Search for the cell housing the specified text and yield its (x, y) center coordinate. 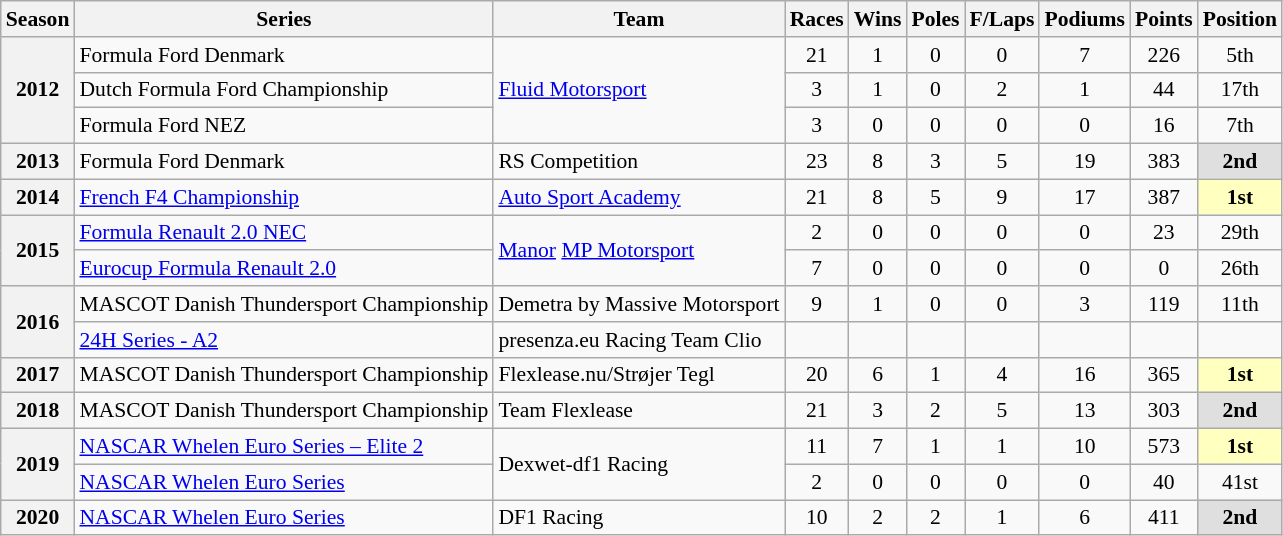
Manor MP Motorsport (638, 250)
Auto Sport Academy (638, 197)
13 (1084, 411)
41st (1240, 482)
French F4 Championship (284, 197)
26th (1240, 269)
DF1 Racing (638, 518)
Poles (935, 19)
Eurocup Formula Renault 2.0 (284, 269)
11th (1240, 304)
Formula Renault 2.0 NEC (284, 233)
7th (1240, 126)
NASCAR Whelen Euro Series – Elite 2 (284, 447)
19 (1084, 162)
Races (817, 19)
17 (1084, 197)
Podiums (1084, 19)
F/Laps (1002, 19)
2016 (38, 322)
44 (1164, 90)
2013 (38, 162)
presenza.eu Racing Team Clio (638, 340)
RS Competition (638, 162)
226 (1164, 55)
Demetra by Massive Motorsport (638, 304)
383 (1164, 162)
Team (638, 19)
303 (1164, 411)
119 (1164, 304)
Dutch Formula Ford Championship (284, 90)
Team Flexlease (638, 411)
Points (1164, 19)
24H Series - A2 (284, 340)
40 (1164, 482)
17th (1240, 90)
2015 (38, 250)
5th (1240, 55)
2017 (38, 375)
Series (284, 19)
Dexwet-df1 Racing (638, 464)
Fluid Motorsport (638, 90)
Position (1240, 19)
2018 (38, 411)
11 (817, 447)
2020 (38, 518)
29th (1240, 233)
2012 (38, 90)
4 (1002, 375)
2014 (38, 197)
Formula Ford NEZ (284, 126)
573 (1164, 447)
411 (1164, 518)
387 (1164, 197)
Season (38, 19)
365 (1164, 375)
Flexlease.nu/Strøjer Tegl (638, 375)
Wins (878, 19)
20 (817, 375)
2019 (38, 464)
